Provide the [X, Y] coordinate of the cell's center where the given text is located.  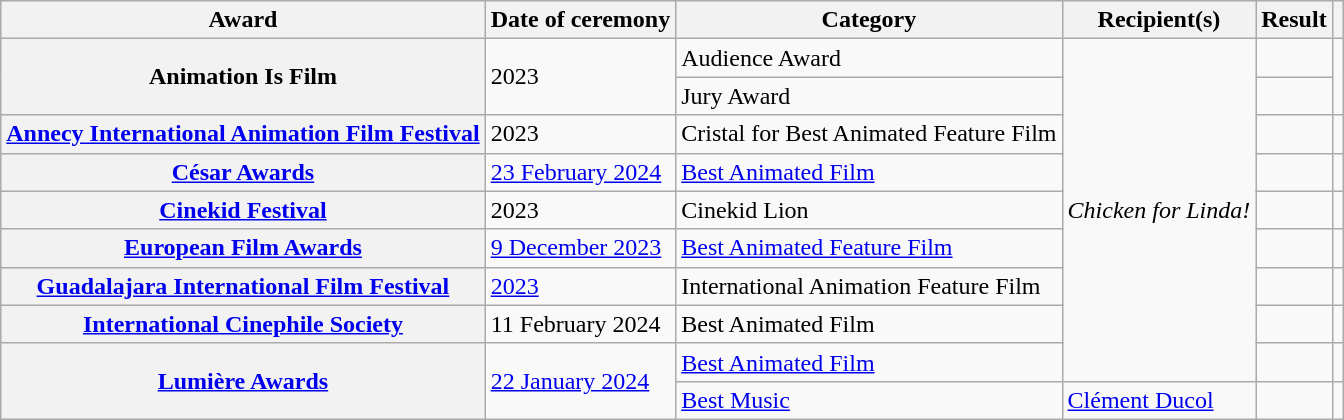
César Awards [243, 172]
Lumière Awards [243, 381]
23 February 2024 [580, 172]
European Film Awards [243, 248]
International Animation Feature Film [869, 286]
Category [869, 20]
Chicken for Linda! [1159, 210]
Annecy International Animation Film Festival [243, 134]
Award [243, 20]
Animation Is Film [243, 77]
Cinekid Lion [869, 210]
22 January 2024 [580, 381]
Audience Award [869, 58]
International Cinephile Society [243, 324]
Cinekid Festival [243, 210]
Recipient(s) [1159, 20]
Result [1294, 20]
Best Music [869, 400]
Best Animated Feature Film [869, 248]
Jury Award [869, 96]
Clément Ducol [1159, 400]
Cristal for Best Animated Feature Film [869, 134]
11 February 2024 [580, 324]
9 December 2023 [580, 248]
Date of ceremony [580, 20]
Guadalajara International Film Festival [243, 286]
